Capture the cell that displays the provided text and extract its (X, Y) central coordinate. 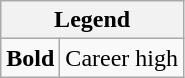
Bold (30, 58)
Career high (122, 58)
Legend (92, 20)
